Extract the [x, y] coordinate from the center of the cell holding the provided text.  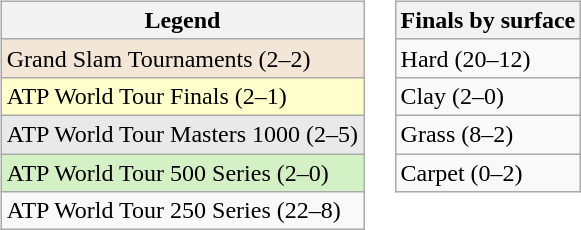
ATP World Tour 250 Series (22–8) [182, 211]
ATP World Tour 500 Series (2–0) [182, 173]
ATP World Tour Finals (2–1) [182, 96]
Grass (8–2) [488, 134]
Carpet (0–2) [488, 173]
Finals by surface [488, 20]
Legend [182, 20]
Clay (2–0) [488, 96]
ATP World Tour Masters 1000 (2–5) [182, 134]
Grand Slam Tournaments (2–2) [182, 58]
Hard (20–12) [488, 58]
